Provide the [X, Y] coordinate of the cell's center where the given text is located.  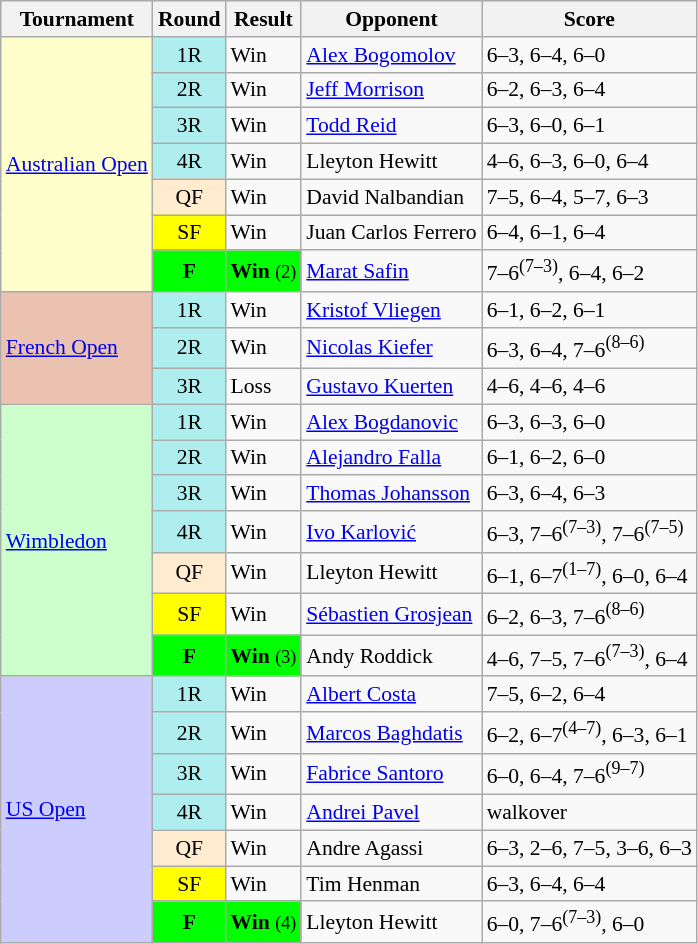
6–2, 6–3, 7–6(8–6) [590, 614]
Alex Bogomolov [391, 55]
Score [590, 19]
6–1, 6–2, 6–1 [590, 310]
6–0, 6–4, 7–6(9–7) [590, 774]
French Open [77, 348]
Win (3) [263, 656]
6–3, 6–4, 6–0 [590, 55]
David Nalbandian [391, 197]
Andre Agassi [391, 848]
Marcos Baghdatis [391, 732]
Nicolas Kiefer [391, 348]
Wimbledon [77, 540]
6–3, 6–0, 6–1 [590, 126]
4–6, 6–3, 6–0, 6–4 [590, 162]
Round [190, 19]
Australian Open [77, 164]
Opponent [391, 19]
Fabrice Santoro [391, 774]
Andy Roddick [391, 656]
Juan Carlos Ferrero [391, 233]
Todd Reid [391, 126]
Kristof Vliegen [391, 310]
Andrei Pavel [391, 813]
Loss [263, 387]
Tournament [77, 19]
4–6, 7–5, 7–6(7–3), 6–4 [590, 656]
6–3, 2–6, 7–5, 3–6, 6–3 [590, 848]
6–1, 6–7(1–7), 6–0, 6–4 [590, 574]
walkover [590, 813]
Sébastien Grosjean [391, 614]
6–4, 6–1, 6–4 [590, 233]
Result [263, 19]
6–2, 6–7(4–7), 6–3, 6–1 [590, 732]
Gustavo Kuerten [391, 387]
6–3, 6–4, 6–3 [590, 494]
Ivo Karlović [391, 532]
Tim Henman [391, 884]
6–1, 6–2, 6–0 [590, 458]
Albert Costa [391, 695]
6–3, 6–4, 6–4 [590, 884]
Alejandro Falla [391, 458]
7–5, 6–2, 6–4 [590, 695]
Win (4) [263, 922]
6–3, 7–6(7–3), 7–6(7–5) [590, 532]
Win (2) [263, 272]
Alex Bogdanovic [391, 422]
Thomas Johansson [391, 494]
6–3, 6–4, 7–6(8–6) [590, 348]
Marat Safin [391, 272]
7–5, 6–4, 5–7, 6–3 [590, 197]
4–6, 4–6, 4–6 [590, 387]
6–0, 7–6(7–3), 6–0 [590, 922]
US Open [77, 810]
6–2, 6–3, 6–4 [590, 90]
7–6(7–3), 6–4, 6–2 [590, 272]
Jeff Morrison [391, 90]
6–3, 6–3, 6–0 [590, 422]
